Pinpoint the cell where the given text exists, returning its [X, Y] midpoint coordinate. 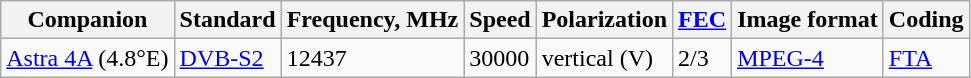
Companion [88, 20]
Image format [808, 20]
12437 [372, 58]
FEC [702, 20]
DVB-S2 [228, 58]
vertical (V) [604, 58]
Polarization [604, 20]
Coding [926, 20]
MPEG-4 [808, 58]
30000 [500, 58]
FTA [926, 58]
Speed [500, 20]
2/3 [702, 58]
Frequency, MHz [372, 20]
Standard [228, 20]
Astra 4A (4.8°E) [88, 58]
